Provide the (x, y) coordinate of the cell's center where the given text is located.  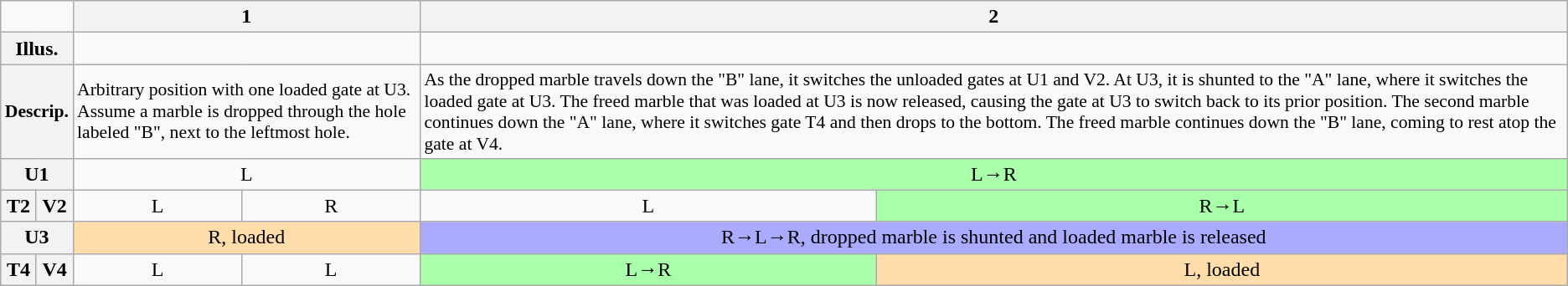
R, loaded (246, 237)
U3 (37, 237)
V2 (54, 206)
Descrip. (37, 111)
U1 (37, 174)
T2 (18, 206)
R→L→R, dropped marble is shunted and loaded marble is released (993, 237)
R→L (1221, 206)
1 (246, 17)
Illus. (37, 49)
T4 (18, 269)
Arbitrary position with one loaded gate at U3. Assume a marble is dropped through the hole labeled "B", next to the leftmost hole. (246, 111)
L, loaded (1221, 269)
R (331, 206)
2 (993, 17)
V4 (54, 269)
